For the text-containing cell, return its midpoint in (x, y) coordinate format. 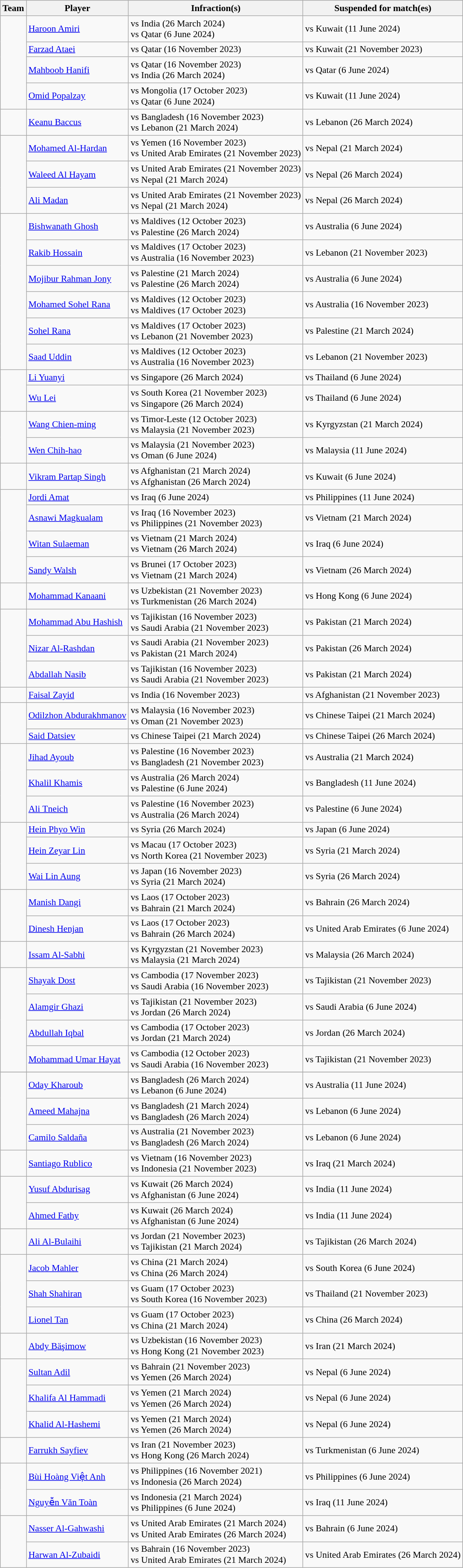
Suspended for match(es) (383, 8)
vs Maldives (17 October 2023) vs Australia (16 November 2023) (216, 253)
Infraction(s) (216, 8)
Rakib Hossain (78, 253)
Hein Phyo Win (78, 830)
Odilzhon Abdurakhmanov (78, 715)
Wang Chien-ming (78, 424)
Team (14, 8)
Haroon Amiri (78, 29)
vs Maldives (12 October 2023) vs Australia (16 November 2023) (216, 357)
Nasser Al-Gahwashi (78, 1529)
vs Lebanon (26 March 2024) (383, 122)
vs South Korea (6 June 2024) (383, 1268)
vs Jordan (21 November 2023) vs Tajikistan (21 March 2024) (216, 1242)
vs Qatar (16 November 2023) (216, 50)
vs Malaysia (21 November 2023) vs Oman (6 June 2024) (216, 451)
Player (78, 8)
Omid Popalzay (78, 96)
Santiago Rublico (78, 1163)
Yusuf Abdurisag (78, 1190)
vs India (26 March 2024) vs Qatar (6 June 2024) (216, 29)
Bùi Hoàng Việt Anh (78, 1477)
Khalil Khamis (78, 783)
vs Timor-Leste (12 October 2023) vs Malaysia (21 November 2023) (216, 424)
Mohammad Umar Hayat (78, 1059)
vs Hong Kong (6 June 2024) (383, 596)
vs Laos (17 October 2023) vs Bahrain (26 March 2024) (216, 929)
Khalid Al-Hashemi (78, 1425)
vs Palestine (16 November 2023) vs Australia (26 March 2024) (216, 809)
Harwan Al-Zubaidi (78, 1554)
Khalifa Al Hammadi (78, 1398)
vs Cambodia (12 October 2023) vs Saudi Arabia (16 November 2023) (216, 1059)
Nguyễn Văn Toàn (78, 1502)
vs Australia (11 June 2024) (383, 1085)
vs Singapore (26 March 2024) (216, 378)
vs Afghanistan (21 March 2024) vs Afghanistan (26 March 2024) (216, 476)
vs Cambodia (17 November 2023) vs Saudi Arabia (16 November 2023) (216, 981)
vs Malaysia (16 November 2023) vs Oman (21 November 2023) (216, 715)
Wu Lei (78, 399)
Bishwanath Ghosh (78, 226)
vs Bangladesh (21 March 2024) vs Bangladesh (26 March 2024) (216, 1111)
vs Australia (16 November 2023) (383, 305)
Ameed Mahajna (78, 1111)
vs China (26 March 2024) (383, 1320)
Hein Zeyar Lin (78, 850)
vs Uzbekistan (21 November 2023) vs Turkmenistan (26 March 2024) (216, 596)
Sohel Rana (78, 331)
Keanu Baccus (78, 122)
Ali Madan (78, 201)
Ahmed Fathy (78, 1215)
vs Macau (17 October 2023) vs North Korea (21 November 2023) (216, 850)
Abdallah Nasib (78, 674)
vs Bahrain (26 March 2024) (383, 902)
vs Laos (17 October 2023) vs Bahrain (21 March 2024) (216, 902)
vs Chinese Taipei (26 March 2024) (383, 736)
vs Palestine (6 June 2024) (383, 809)
Mohammad Kanaani (78, 596)
vs Iraq (21 March 2024) (383, 1163)
vs Kyrgyzstan (21 November 2023) vs Malaysia (21 March 2024) (216, 955)
vs Iran (21 November 2023) vs Hong Kong (26 March 2024) (216, 1450)
vs Mongolia (17 October 2023) vs Qatar (6 June 2024) (216, 96)
Lionel Tan (78, 1320)
vs Vietnam (21 March 2024) (383, 518)
vs Maldives (17 October 2023) vs Lebanon (21 November 2023) (216, 331)
Sultan Adil (78, 1373)
Dinesh Henjan (78, 929)
vs Bangladesh (11 June 2024) (383, 783)
Abdullah Iqbal (78, 1033)
Mohammad Abu Hashish (78, 622)
vs Philippines (16 November 2021) vs Indonesia (26 March 2024) (216, 1477)
vs Kuwait (21 November 2023) (383, 50)
vs Bangladesh (26 March 2024) vs Lebanon (6 June 2024) (216, 1085)
vs India (16 November 2023) (216, 695)
vs Thailand (21 November 2023) (383, 1294)
vs Bangladesh (16 November 2023) vs Lebanon (21 March 2024) (216, 122)
vs Saudi Arabia (21 November 2023) vs Pakistan (21 March 2024) (216, 648)
vs Maldives (12 October 2023) vs Maldives (17 October 2023) (216, 305)
vs Philippines (6 June 2024) (383, 1477)
Jacob Mahler (78, 1268)
vs Nepal (21 March 2024) (383, 149)
Vikram Partap Singh (78, 476)
vs Malaysia (26 March 2024) (383, 955)
vs Syria (21 March 2024) (383, 850)
Mohamed Al-Hardan (78, 149)
Mojibur Rahman Jony (78, 279)
Farrukh Sayfiev (78, 1450)
vs China (21 March 2024) vs China (26 March 2024) (216, 1268)
Witan Sulaeman (78, 544)
Waleed Al Hayam (78, 174)
Camilo Saldaña (78, 1137)
vs Palestine (21 March 2024) (383, 331)
vs Bahrain (6 June 2024) (383, 1529)
Nizar Al-Rashdan (78, 648)
Saad Uddin (78, 357)
vs Turkmenistan (6 June 2024) (383, 1450)
vs Jordan (26 March 2024) (383, 1033)
vs Vietnam (21 March 2024) vs Vietnam (26 March 2024) (216, 544)
Alamgir Ghazi (78, 1007)
vs United Arab Emirates (21 March 2024) vs United Arab Emirates (26 March 2024) (216, 1529)
Mahboob Hanifi (78, 70)
vs Kyrgyzstan (21 March 2024) (383, 424)
vs Iran (21 March 2024) (383, 1346)
Faisal Zayid (78, 695)
Jordi Amat (78, 497)
vs Palestine (21 March 2024) vs Palestine (26 March 2024) (216, 279)
vs Guam (17 October 2023) vs South Korea (16 November 2023) (216, 1294)
vs Vietnam (26 March 2024) (383, 570)
vs Afghanistan (21 November 2023) (383, 695)
Li Yuanyi (78, 378)
vs Bahrain (16 November 2023) vs United Arab Emirates (21 March 2024) (216, 1554)
Wai Lin Aung (78, 877)
vs Tajikistan (21 November 2023) vs Jordan (26 March 2024) (216, 1007)
vs United Arab Emirates (26 March 2024) (383, 1554)
vs Bahrain (21 November 2023) vs Yemen (26 March 2024) (216, 1373)
Jihad Ayoub (78, 757)
Abdy Bäşimow (78, 1346)
Said Datsiev (78, 736)
vs Australia (21 November 2023) vs Bangladesh (26 March 2024) (216, 1137)
Farzad Ataei (78, 50)
vs Philippines (11 June 2024) (383, 497)
vs Japan (16 November 2023) vs Syria (21 March 2024) (216, 877)
Sandy Walsh (78, 570)
vs Saudi Arabia (6 June 2024) (383, 1007)
vs Qatar (6 June 2024) (383, 70)
vs Indonesia (21 March 2024) vs Philippines (6 June 2024) (216, 1502)
vs Guam (17 October 2023) vs China (21 March 2024) (216, 1320)
vs Kuwait (6 June 2024) (383, 476)
vs Iraq (16 November 2023) vs Philippines (21 November 2023) (216, 518)
vs South Korea (21 November 2023) vs Singapore (26 March 2024) (216, 399)
Mohamed Sohel Rana (78, 305)
Oday Kharoub (78, 1085)
vs Australia (21 March 2024) (383, 757)
vs Qatar (16 November 2023) vs India (26 March 2024) (216, 70)
vs Malaysia (11 June 2024) (383, 451)
vs Vietnam (16 November 2023) vs Indonesia (21 November 2023) (216, 1163)
vs Yemen (16 November 2023) vs United Arab Emirates (21 November 2023) (216, 149)
Ali Al-Bulaihi (78, 1242)
Wen Chih-hao (78, 451)
Manish Dangi (78, 902)
vs Palestine (16 November 2023) vs Bangladesh (21 November 2023) (216, 757)
Shah Shahiran (78, 1294)
vs United Arab Emirates (6 June 2024) (383, 929)
vs Pakistan (26 March 2024) (383, 648)
Shayak Dost (78, 981)
Ali Tneich (78, 809)
vs Australia (26 March 2024) vs Palestine (6 June 2024) (216, 783)
vs Uzbekistan (16 November 2023) vs Hong Kong (21 November 2023) (216, 1346)
vs Japan (6 June 2024) (383, 830)
vs Cambodia (17 October 2023) vs Jordan (21 March 2024) (216, 1033)
vs Maldives (12 October 2023) vs Palestine (26 March 2024) (216, 226)
vs Tajikistan (26 March 2024) (383, 1242)
Asnawi Magkualam (78, 518)
vs Brunei (17 October 2023) vs Vietnam (21 March 2024) (216, 570)
vs Iraq (11 June 2024) (383, 1502)
Issam Al-Sabhi (78, 955)
